Extract the (x, y) coordinate from the center of the cell holding the provided text.  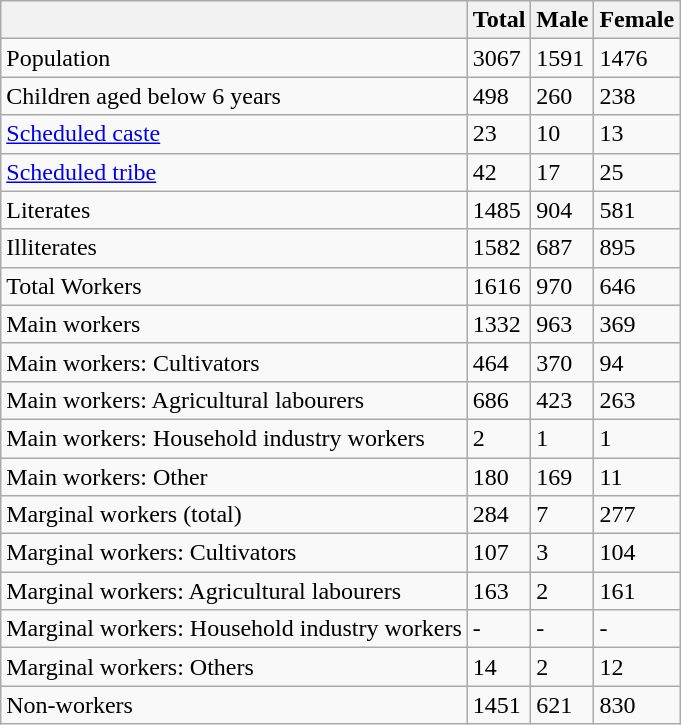
Female (637, 20)
Marginal workers: Household industry workers (234, 629)
107 (499, 553)
646 (637, 286)
23 (499, 134)
10 (562, 134)
Male (562, 20)
14 (499, 667)
Main workers: Household industry workers (234, 438)
904 (562, 210)
1582 (499, 248)
Marginal workers: Cultivators (234, 553)
3 (562, 553)
370 (562, 362)
263 (637, 400)
Illiterates (234, 248)
169 (562, 477)
Total (499, 20)
963 (562, 324)
686 (499, 400)
284 (499, 515)
1476 (637, 58)
180 (499, 477)
Scheduled tribe (234, 172)
Main workers (234, 324)
7 (562, 515)
Children aged below 6 years (234, 96)
1591 (562, 58)
17 (562, 172)
Scheduled caste (234, 134)
830 (637, 705)
Main workers: Other (234, 477)
Marginal workers: Agricultural labourers (234, 591)
498 (499, 96)
42 (499, 172)
1451 (499, 705)
277 (637, 515)
1616 (499, 286)
621 (562, 705)
Main workers: Cultivators (234, 362)
3067 (499, 58)
581 (637, 210)
238 (637, 96)
94 (637, 362)
Marginal workers: Others (234, 667)
163 (499, 591)
464 (499, 362)
1332 (499, 324)
Literates (234, 210)
369 (637, 324)
25 (637, 172)
104 (637, 553)
970 (562, 286)
Marginal workers (total) (234, 515)
423 (562, 400)
Total Workers (234, 286)
Non-workers (234, 705)
687 (562, 248)
13 (637, 134)
1485 (499, 210)
895 (637, 248)
161 (637, 591)
Population (234, 58)
Main workers: Agricultural labourers (234, 400)
260 (562, 96)
12 (637, 667)
11 (637, 477)
